Scan for the cell matching the given text and deliver its (x, y) coordinate at center. 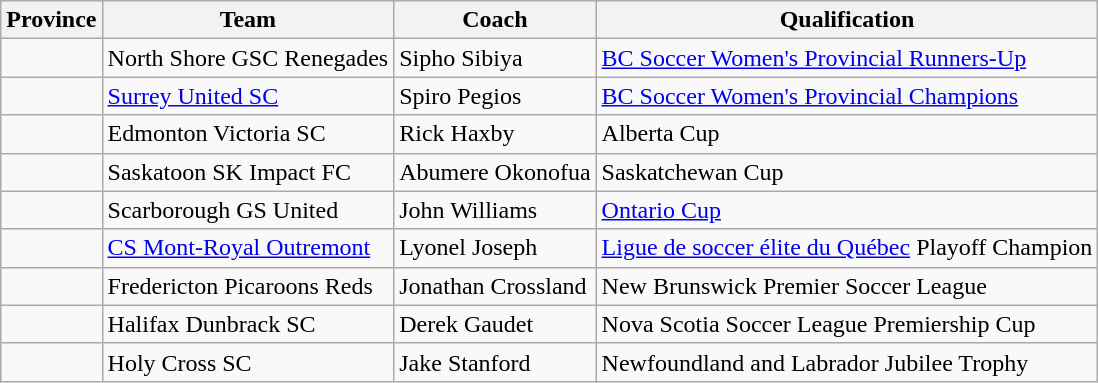
New Brunswick Premier Soccer League (847, 286)
Halifax Dunbrack SC (248, 324)
Lyonel Joseph (495, 248)
Abumere Okonofua (495, 172)
Newfoundland and Labrador Jubilee Trophy (847, 362)
Holy Cross SC (248, 362)
Sipho Sibiya (495, 58)
Derek Gaudet (495, 324)
Ligue de soccer élite du Québec Playoff Champion (847, 248)
BC Soccer Women's Provincial Champions (847, 96)
North Shore GSC Renegades (248, 58)
Qualification (847, 20)
Rick Haxby (495, 134)
Province (52, 20)
Jonathan Crossland (495, 286)
Nova Scotia Soccer League Premiership Cup (847, 324)
Edmonton Victoria SC (248, 134)
Coach (495, 20)
Fredericton Picaroons Reds (248, 286)
Saskatchewan Cup (847, 172)
Team (248, 20)
Alberta Cup (847, 134)
Scarborough GS United (248, 210)
Jake Stanford (495, 362)
Ontario Cup (847, 210)
Spiro Pegios (495, 96)
John Williams (495, 210)
BC Soccer Women's Provincial Runners-Up (847, 58)
Surrey United SC (248, 96)
CS Mont-Royal Outremont (248, 248)
Saskatoon SK Impact FC (248, 172)
